Pinpoint the cell where the given text exists, returning its (x, y) midpoint coordinate. 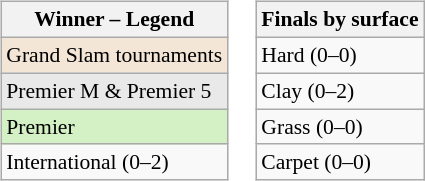
Clay (0–2) (340, 91)
Hard (0–0) (340, 55)
Premier M & Premier 5 (114, 91)
Grass (0–0) (340, 127)
International (0–2) (114, 162)
Winner – Legend (114, 20)
Premier (114, 127)
Finals by surface (340, 20)
Carpet (0–0) (340, 162)
Grand Slam tournaments (114, 55)
